Determine the [x, y] coordinate at the center of the cell enclosing the given text.  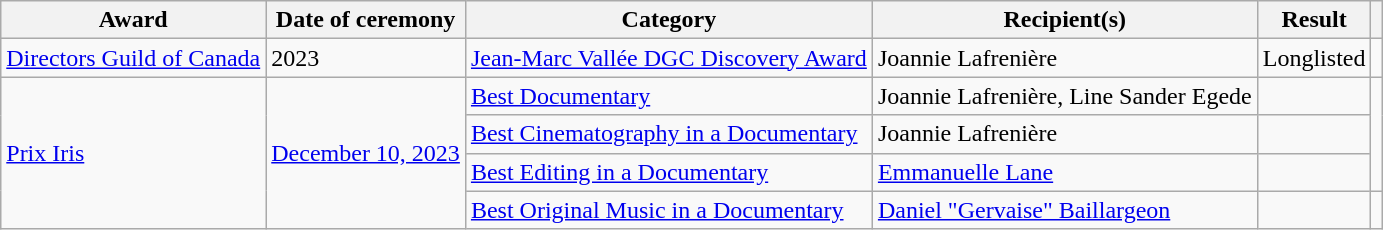
Daniel "Gervaise" Baillargeon [1064, 210]
Date of ceremony [366, 20]
Award [134, 20]
Longlisted [1314, 58]
Emmanuelle Lane [1064, 172]
Joannie Lafrenière, Line Sander Egede [1064, 96]
Category [668, 20]
Jean-Marc Vallée DGC Discovery Award [668, 58]
December 10, 2023 [366, 153]
Directors Guild of Canada [134, 58]
Result [1314, 20]
Best Original Music in a Documentary [668, 210]
2023 [366, 58]
Recipient(s) [1064, 20]
Best Editing in a Documentary [668, 172]
Prix Iris [134, 153]
Best Cinematography in a Documentary [668, 134]
Best Documentary [668, 96]
